Locate the cell with the specified text and output its (X, Y) center coordinate. 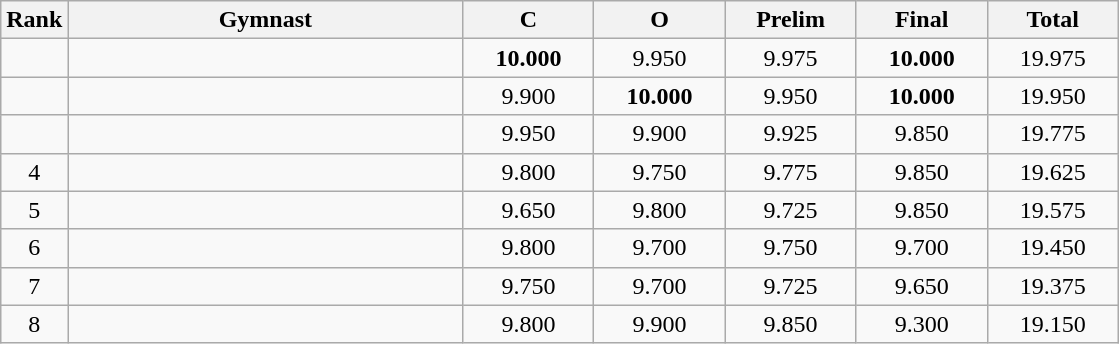
19.150 (1052, 324)
O (660, 20)
19.450 (1052, 248)
5 (34, 210)
9.975 (790, 58)
Final (922, 20)
C (528, 20)
19.775 (1052, 134)
19.950 (1052, 96)
6 (34, 248)
19.625 (1052, 172)
4 (34, 172)
19.975 (1052, 58)
19.575 (1052, 210)
7 (34, 286)
Gymnast (266, 20)
8 (34, 324)
19.375 (1052, 286)
9.300 (922, 324)
Total (1052, 20)
Rank (34, 20)
9.925 (790, 134)
9.775 (790, 172)
Prelim (790, 20)
